Extract the (x, y) coordinate from the center of the cell holding the provided text.  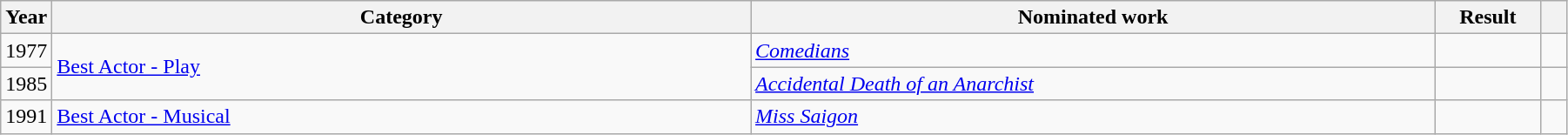
Category (402, 17)
Miss Saigon (1093, 117)
1977 (26, 51)
1985 (26, 84)
Best Actor - Play (402, 67)
Accidental Death of an Anarchist (1093, 84)
1991 (26, 117)
Year (26, 17)
Best Actor - Musical (402, 117)
Comedians (1093, 51)
Result (1488, 17)
Nominated work (1093, 17)
